Return (x, y) of the center of cell containing provided text 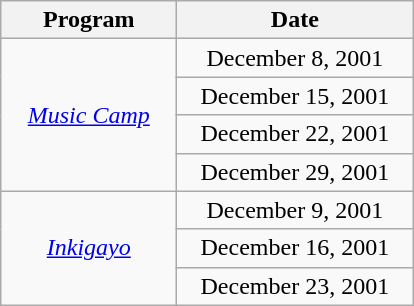
December 22, 2001 (295, 134)
Program (89, 20)
December 8, 2001 (295, 58)
December 9, 2001 (295, 210)
December 29, 2001 (295, 172)
December 15, 2001 (295, 96)
Date (295, 20)
Music Camp (89, 115)
December 16, 2001 (295, 248)
Inkigayo (89, 248)
December 23, 2001 (295, 286)
